Return [X, Y] of the center of cell containing provided text 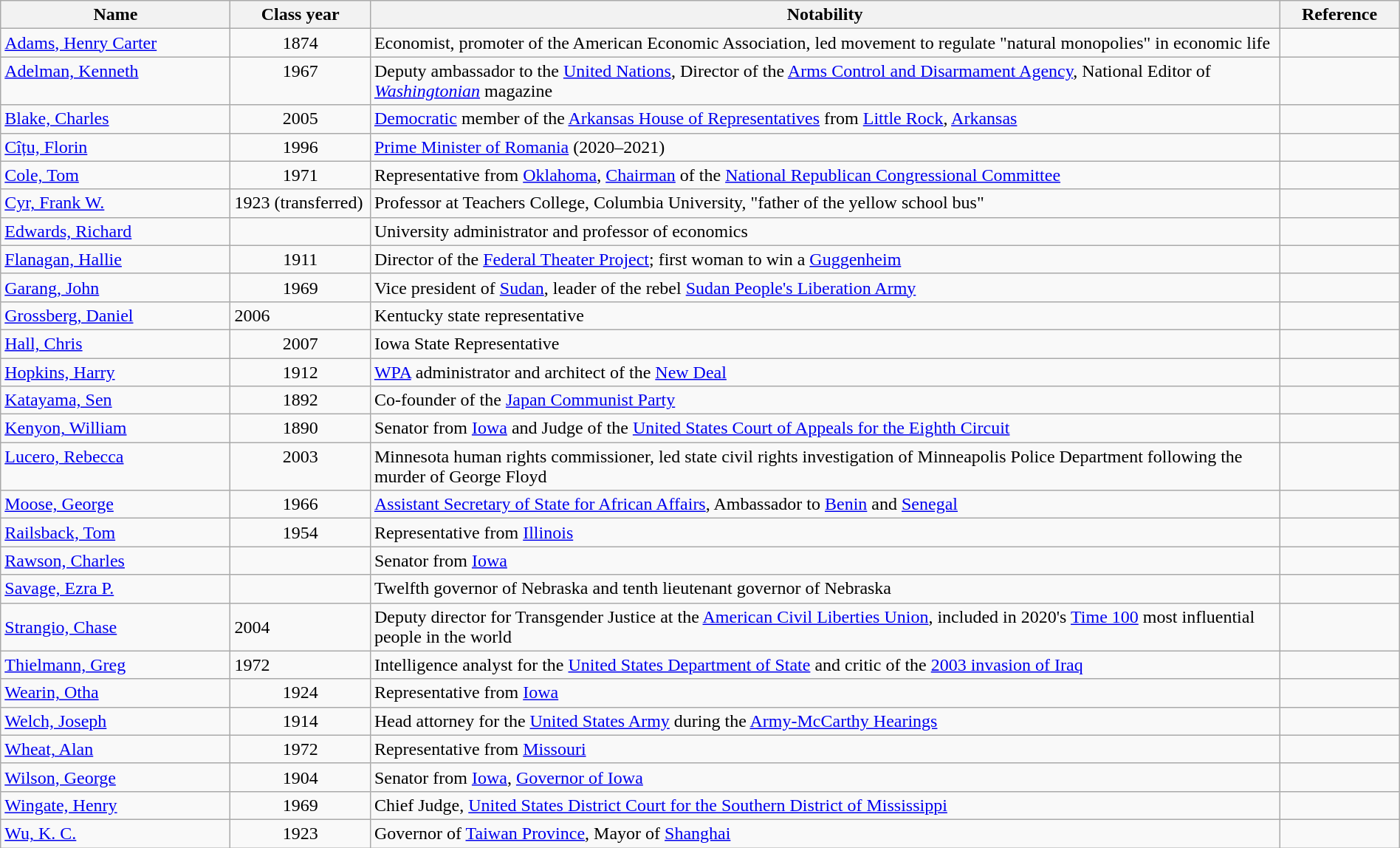
Chief Judge, United States District Court for the Southern District of Mississippi [824, 805]
Democratic member of the Arkansas House of Representatives from Little Rock, Arkansas [824, 119]
University administrator and professor of economics [824, 231]
1892 [300, 400]
Vice president of Sudan, leader of the rebel Sudan People's Liberation Army [824, 287]
Class year [300, 15]
2005 [300, 119]
Wearin, Otha [115, 693]
Kentucky state representative [824, 315]
2007 [300, 343]
Adams, Henry Carter [115, 43]
Deputy ambassador to the United Nations, Director of the Arms Control and Disarmament Agency, National Editor of Washingtonian magazine [824, 81]
Co-founder of the Japan Communist Party [824, 400]
Name [115, 15]
Thielmann, Greg [115, 665]
Edwards, Richard [115, 231]
Hopkins, Harry [115, 372]
Strangio, Chase [115, 626]
Director of the Federal Theater Project; first woman to win a Guggenheim [824, 259]
1912 [300, 372]
Cîțu, Florin [115, 147]
1904 [300, 777]
Flanagan, Hallie [115, 259]
1911 [300, 259]
Reference [1339, 15]
Professor at Teachers College, Columbia University, "father of the yellow school bus" [824, 203]
Prime Minister of Romania (2020–2021) [824, 147]
Hall, Chris [115, 343]
1996 [300, 147]
Intelligence analyst for the United States Department of State and critic of the 2003 invasion of Iraq [824, 665]
Notability [824, 15]
Savage, Ezra P. [115, 589]
1967 [300, 81]
Katayama, Sen [115, 400]
Representative from Illinois [824, 533]
Wheat, Alan [115, 749]
Garang, John [115, 287]
Head attorney for the United States Army during the Army-McCarthy Hearings [824, 721]
1923 [300, 833]
1971 [300, 175]
Representative from Missouri [824, 749]
1954 [300, 533]
Deputy director for Transgender Justice at the American Civil Liberties Union, included in 2020's Time 100 most influential people in the world [824, 626]
Grossberg, Daniel [115, 315]
WPA administrator and architect of the New Deal [824, 372]
2003 [300, 467]
2004 [300, 626]
Cole, Tom [115, 175]
Twelfth governor of Nebraska and tenth lieutenant governor of Nebraska [824, 589]
Wu, K. C. [115, 833]
Iowa State Representative [824, 343]
Representative from Oklahoma, Chairman of the National Republican Congressional Committee [824, 175]
Assistant Secretary of State for African Affairs, Ambassador to Benin and Senegal [824, 505]
Cyr, Frank W. [115, 203]
Representative from Iowa [824, 693]
Welch, Joseph [115, 721]
Kenyon, William [115, 428]
Railsback, Tom [115, 533]
Moose, George [115, 505]
Wingate, Henry [115, 805]
Economist, promoter of the American Economic Association, led movement to regulate "natural monopolies" in economic life [824, 43]
1914 [300, 721]
Blake, Charles [115, 119]
Lucero, Rebecca [115, 467]
Senator from Iowa [824, 561]
1923 (transferred) [300, 203]
1874 [300, 43]
1966 [300, 505]
1890 [300, 428]
Adelman, Kenneth [115, 81]
Senator from Iowa, Governor of Iowa [824, 777]
Governor of Taiwan Province, Mayor of Shanghai [824, 833]
Wilson, George [115, 777]
Senator from Iowa and Judge of the United States Court of Appeals for the Eighth Circuit [824, 428]
Rawson, Charles [115, 561]
1924 [300, 693]
2006 [300, 315]
Minnesota human rights commissioner, led state civil rights investigation of Minneapolis Police Department following the murder of George Floyd [824, 467]
